Detect which cell encompasses the target text, then output its (x, y) center coordinate. 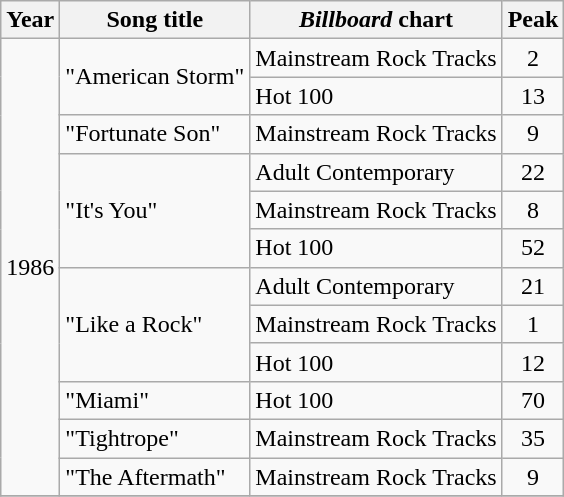
35 (533, 438)
"The Aftermath" (155, 477)
1 (533, 324)
1986 (30, 268)
"Miami" (155, 400)
"Fortunate Son" (155, 134)
21 (533, 286)
Billboard chart (376, 20)
"Like a Rock" (155, 324)
13 (533, 96)
"Tightrope" (155, 438)
52 (533, 248)
70 (533, 400)
"American Storm" (155, 77)
"It's You" (155, 210)
Peak (533, 20)
22 (533, 172)
Year (30, 20)
12 (533, 362)
Song title (155, 20)
8 (533, 210)
2 (533, 58)
